Provide the (x, y) coordinate of the cell's center where the given text is located.  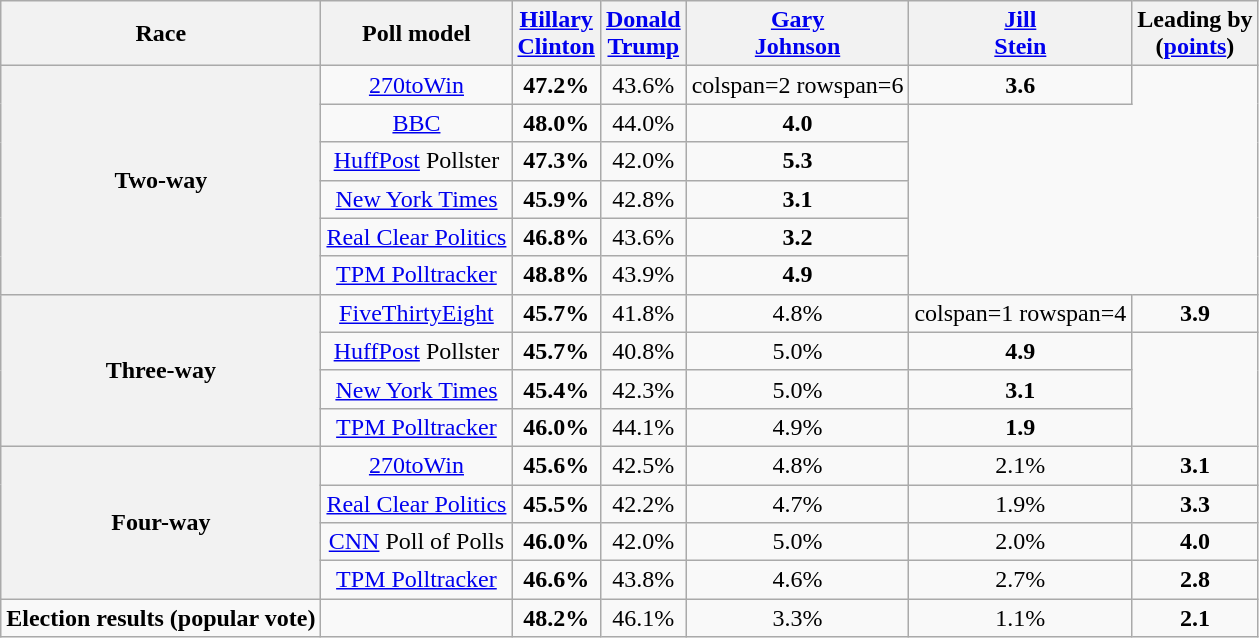
Four-way (161, 522)
3.2 (798, 237)
Leading by(points) (1195, 34)
42.2% (643, 503)
2.1% (1020, 465)
3.3% (798, 618)
2.7% (1020, 580)
colspan=1 rowspan=4 (1020, 313)
DonaldTrump (643, 34)
48.8% (556, 275)
1.9 (1020, 427)
2.1 (1195, 618)
Two-way (161, 180)
Jill Stein (1020, 34)
46.8% (556, 237)
Poll model (416, 34)
44.0% (643, 123)
45.4% (556, 389)
42.5% (643, 465)
43.9% (643, 275)
1.1% (1020, 618)
2.0% (1020, 542)
44.1% (643, 427)
43.8% (643, 580)
45.9% (556, 199)
45.6% (556, 465)
47.2% (556, 85)
3.6 (1020, 85)
45.5% (556, 503)
Three-way (161, 370)
Election results (popular vote) (161, 618)
46.6% (556, 580)
5.3 (798, 161)
FiveThirtyEight (416, 313)
41.8% (643, 313)
42.8% (643, 199)
CNN Poll of Polls (416, 542)
48.2% (556, 618)
40.8% (643, 351)
4.6% (798, 580)
3.9 (1195, 313)
42.3% (643, 389)
4.9% (798, 427)
2.8 (1195, 580)
47.3% (556, 161)
48.0% (556, 123)
HillaryClinton (556, 34)
Race (161, 34)
BBC (416, 123)
4.7% (798, 503)
1.9% (1020, 503)
46.1% (643, 618)
colspan=2 rowspan=6 (798, 85)
GaryJohnson (798, 34)
3.3 (1195, 503)
